Capture the cell that displays the provided text and extract its (x, y) central coordinate. 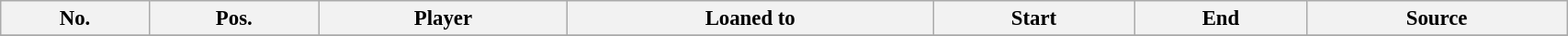
No. (75, 18)
Loaned to (750, 18)
Player (443, 18)
Start (1034, 18)
Source (1437, 18)
Pos. (233, 18)
End (1220, 18)
